Output the [x, y] coordinate of the center of the cell containing the given text.  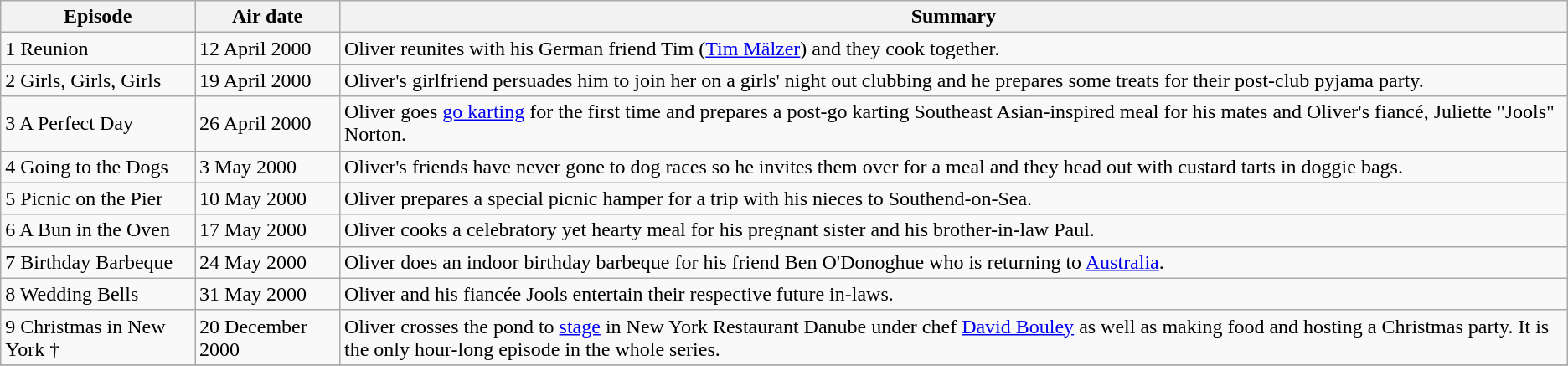
Oliver and his fiancée Jools entertain their respective future in-laws. [953, 294]
10 May 2000 [268, 198]
3 May 2000 [268, 167]
19 April 2000 [268, 80]
Oliver reunites with his German friend Tim (Tim Mälzer) and they cook together. [953, 49]
Air date [268, 17]
20 December 2000 [268, 337]
Oliver cooks a celebratory yet hearty meal for his pregnant sister and his brother-in-law Paul. [953, 230]
2 Girls, Girls, Girls [98, 80]
Oliver's girlfriend persuades him to join her on a girls' night out clubbing and he prepares some treats for their post-club pyjama party. [953, 80]
3 A Perfect Day [98, 124]
12 April 2000 [268, 49]
17 May 2000 [268, 230]
Oliver does an indoor birthday barbeque for his friend Ben O'Donoghue who is returning to Australia. [953, 262]
8 Wedding Bells [98, 294]
7 Birthday Barbeque [98, 262]
4 Going to the Dogs [98, 167]
Oliver's friends have never gone to dog races so he invites them over for a meal and they head out with custard tarts in doggie bags. [953, 167]
1 Reunion [98, 49]
Oliver prepares a special picnic hamper for a trip with his nieces to Southend-on-Sea. [953, 198]
5 Picnic on the Pier [98, 198]
Summary [953, 17]
26 April 2000 [268, 124]
24 May 2000 [268, 262]
6 A Bun in the Oven [98, 230]
31 May 2000 [268, 294]
9 Christmas in New York † [98, 337]
Episode [98, 17]
